Determine the (X, Y) coordinate at the center of the cell enclosing the given text.  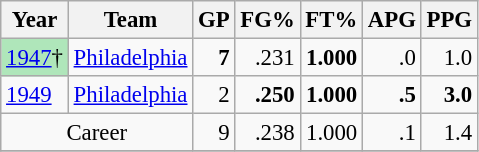
.250 (268, 95)
PPG (449, 20)
2 (214, 95)
1949 (35, 95)
1.4 (449, 133)
FT% (332, 20)
.5 (392, 95)
1.0 (449, 58)
.0 (392, 58)
9 (214, 133)
.238 (268, 133)
Team (130, 20)
1947† (35, 58)
Career (97, 133)
GP (214, 20)
APG (392, 20)
7 (214, 58)
3.0 (449, 95)
FG% (268, 20)
.231 (268, 58)
Year (35, 20)
.1 (392, 133)
